For the text-containing cell, return its midpoint in (x, y) coordinate format. 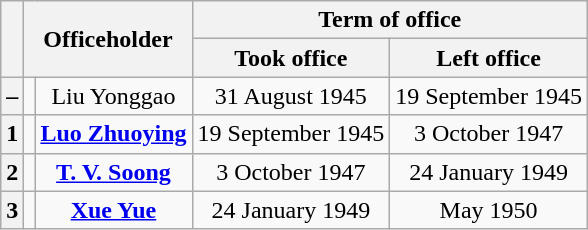
3 (12, 210)
31 August 1945 (291, 96)
Luo Zhuoying (114, 134)
Officeholder (108, 39)
– (12, 96)
Took office (291, 58)
Left office (489, 58)
T. V. Soong (114, 172)
Term of office (390, 20)
2 (12, 172)
1 (12, 134)
May 1950 (489, 210)
Xue Yue (114, 210)
Liu Yonggao (114, 96)
